Output the [X, Y] coordinate of the center of the cell containing the given text.  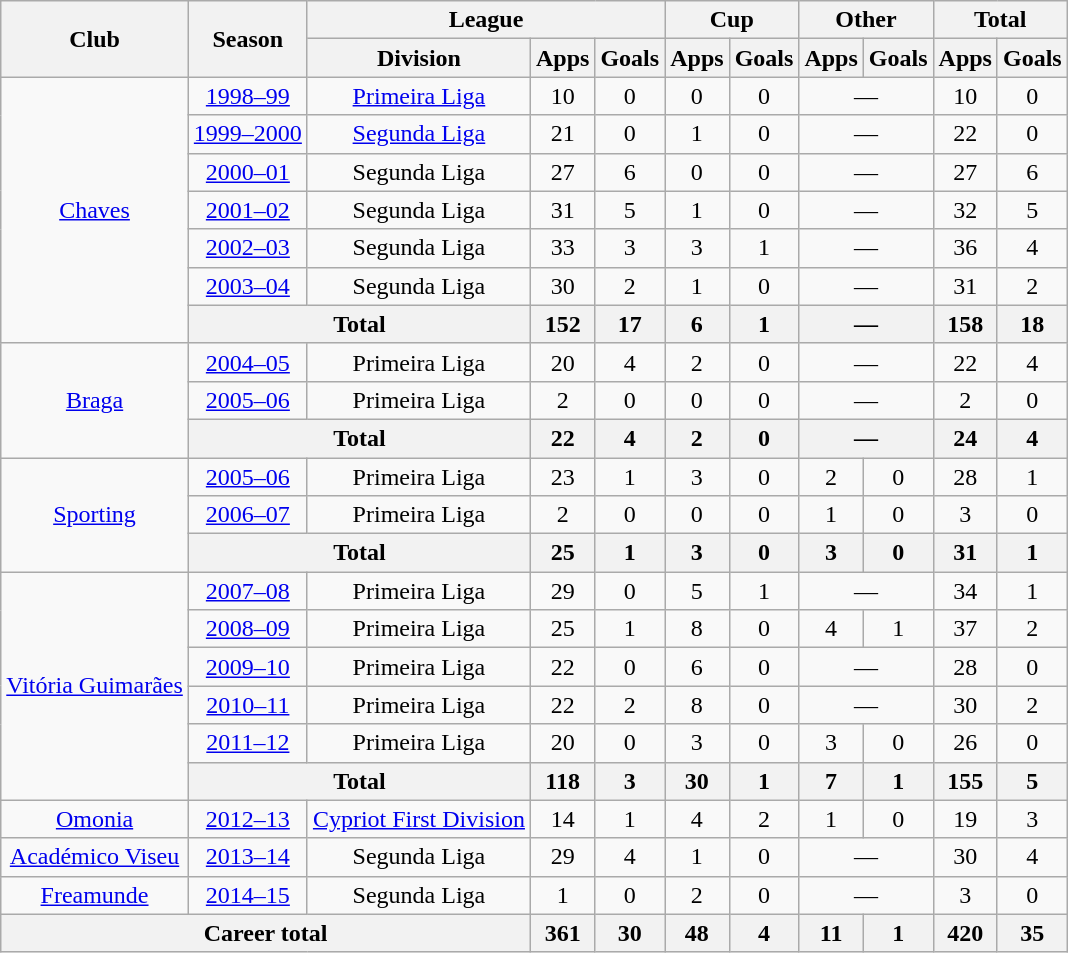
26 [965, 743]
Other [866, 20]
420 [965, 933]
152 [562, 324]
Omonia [95, 819]
League [486, 20]
17 [630, 324]
2013–14 [248, 857]
23 [562, 477]
33 [562, 248]
2000–01 [248, 172]
Sporting [95, 515]
1999–2000 [248, 134]
7 [831, 781]
48 [697, 933]
2014–15 [248, 895]
37 [965, 629]
32 [965, 210]
Club [95, 39]
11 [831, 933]
2004–05 [248, 362]
1998–99 [248, 96]
155 [965, 781]
36 [965, 248]
2011–12 [248, 743]
19 [965, 819]
2003–04 [248, 286]
35 [1032, 933]
Cypriot First Division [418, 819]
18 [1032, 324]
Chaves [95, 210]
Freamunde [95, 895]
14 [562, 819]
2012–13 [248, 819]
361 [562, 933]
Vitória Guimarães [95, 686]
Division [418, 58]
Career total [266, 933]
2010–11 [248, 705]
Académico Viseu [95, 857]
2008–09 [248, 629]
2006–07 [248, 515]
118 [562, 781]
2001–02 [248, 210]
Season [248, 39]
2009–10 [248, 667]
Cup [732, 20]
158 [965, 324]
2007–08 [248, 591]
24 [965, 438]
34 [965, 591]
21 [562, 134]
2002–03 [248, 248]
Braga [95, 400]
